Extract the (X, Y) coordinate from the center of the cell holding the provided text.  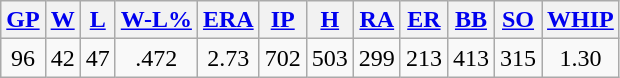
96 (23, 58)
H (330, 20)
702 (282, 58)
42 (62, 58)
W-L% (156, 20)
BB (470, 20)
.472 (156, 58)
213 (424, 58)
GP (23, 20)
ER (424, 20)
W (62, 20)
1.30 (581, 58)
ERA (228, 20)
L (98, 20)
SO (518, 20)
IP (282, 20)
2.73 (228, 58)
WHIP (581, 20)
413 (470, 58)
299 (376, 58)
315 (518, 58)
503 (330, 58)
RA (376, 20)
47 (98, 58)
